Detect which cell encompasses the target text, then output its [X, Y] center coordinate. 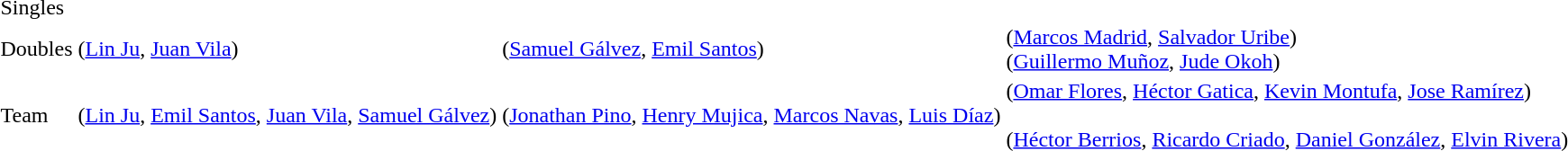
(Samuel Gálvez, Emil Santos) [752, 49]
(Lin Ju, Juan Vila) [287, 49]
